Return (X, Y) of the center of cell containing provided text 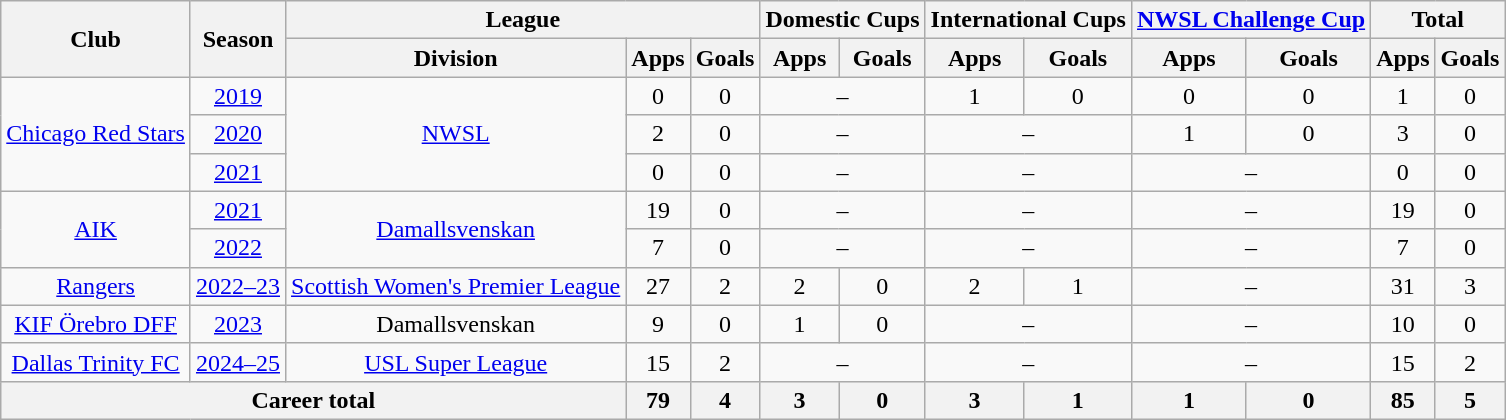
KIF Örebro DFF (96, 324)
Chicago Red Stars (96, 134)
Division (456, 58)
2019 (238, 96)
Career total (314, 400)
4 (725, 400)
2022–23 (238, 286)
2022 (238, 248)
Total (1438, 20)
31 (1403, 286)
NWSL Challenge Cup (1250, 20)
85 (1403, 400)
Rangers (96, 286)
Dallas Trinity FC (96, 362)
2023 (238, 324)
Domestic Cups (842, 20)
Season (238, 39)
2024–25 (238, 362)
Scottish Women's Premier League (456, 286)
League (523, 20)
27 (658, 286)
Club (96, 39)
2020 (238, 134)
5 (1470, 400)
10 (1403, 324)
9 (658, 324)
79 (658, 400)
International Cups (1028, 20)
NWSL (456, 134)
USL Super League (456, 362)
AIK (96, 229)
